Search for the cell housing the specified text and yield its (x, y) center coordinate. 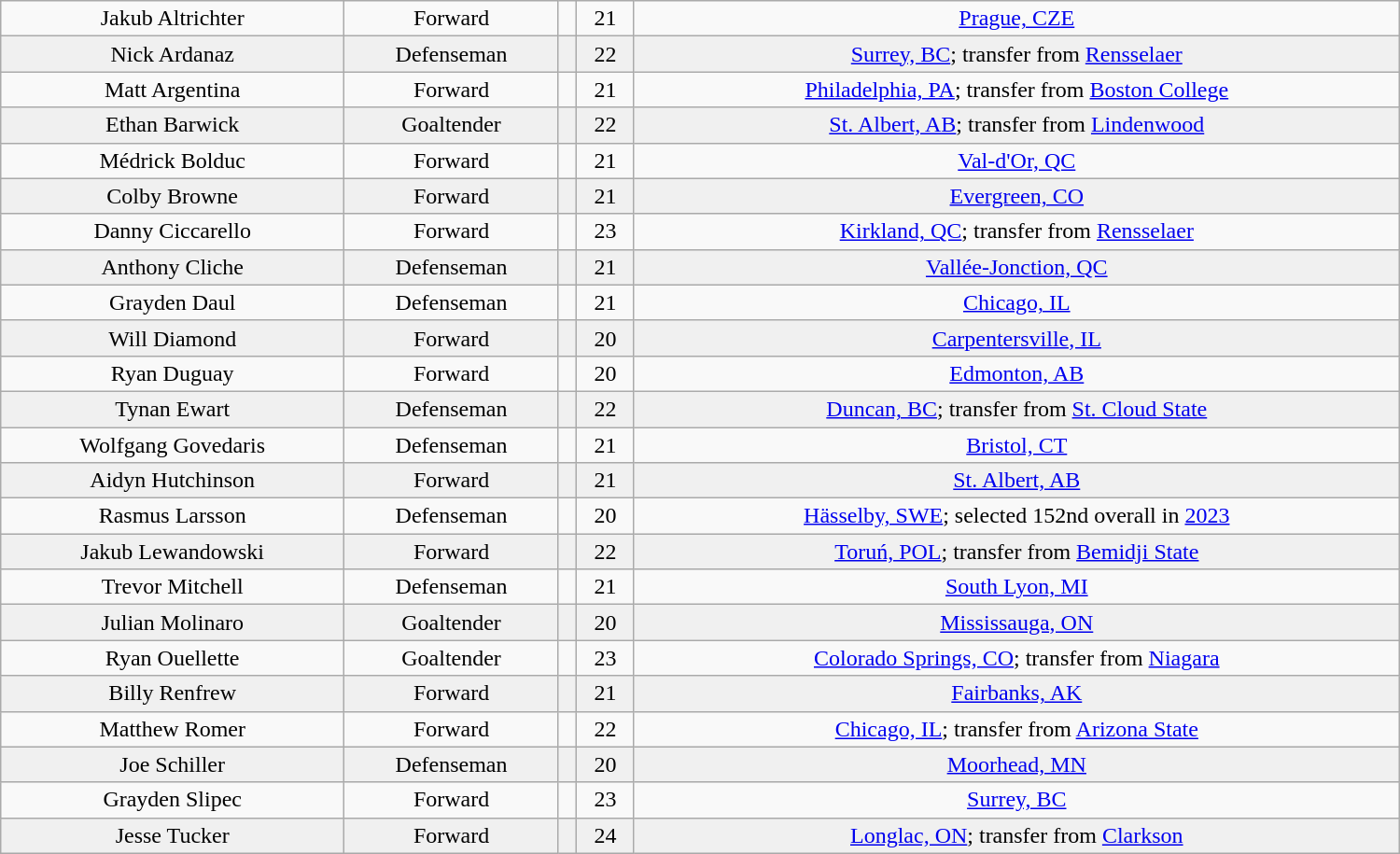
Colby Browne (173, 196)
Jakub Lewandowski (173, 552)
Jakub Altrichter (173, 19)
Toruń, POL; transfer from Bemidji State (1016, 552)
Danny Ciccarello (173, 231)
Duncan, BC; transfer from St. Cloud State (1016, 409)
Ethan Barwick (173, 125)
Ryan Ouellette (173, 658)
Jesse Tucker (173, 835)
Val-d'Or, QC (1016, 161)
Matt Argentina (173, 90)
Surrey, BC (1016, 800)
Edmonton, AB (1016, 373)
Prague, CZE (1016, 19)
Philadelphia, PA; transfer from Boston College (1016, 90)
Rasmus Larsson (173, 516)
Grayden Daul (173, 302)
Moorhead, MN (1016, 764)
South Lyon, MI (1016, 587)
Will Diamond (173, 338)
Colorado Springs, CO; transfer from Niagara (1016, 658)
Chicago, IL (1016, 302)
Hässelby, SWE; selected 152nd overall in 2023 (1016, 516)
Trevor Mitchell (173, 587)
Kirkland, QC; transfer from Rensselaer (1016, 231)
Médrick Bolduc (173, 161)
Aidyn Hutchinson (173, 481)
St. Albert, AB; transfer from Lindenwood (1016, 125)
Vallée-Jonction, QC (1016, 267)
Grayden Slipec (173, 800)
Anthony Cliche (173, 267)
Julian Molinaro (173, 623)
Chicago, IL; transfer from Arizona State (1016, 729)
Matthew Romer (173, 729)
Tynan Ewart (173, 409)
Mississauga, ON (1016, 623)
Bristol, CT (1016, 445)
St. Albert, AB (1016, 481)
Surrey, BC; transfer from Rensselaer (1016, 54)
Ryan Duguay (173, 373)
Carpentersville, IL (1016, 338)
24 (606, 835)
Fairbanks, AK (1016, 693)
Evergreen, CO (1016, 196)
Billy Renfrew (173, 693)
Longlac, ON; transfer from Clarkson (1016, 835)
Wolfgang Govedaris (173, 445)
Joe Schiller (173, 764)
Nick Ardanaz (173, 54)
